Search for the cell housing the specified text and yield its [x, y] center coordinate. 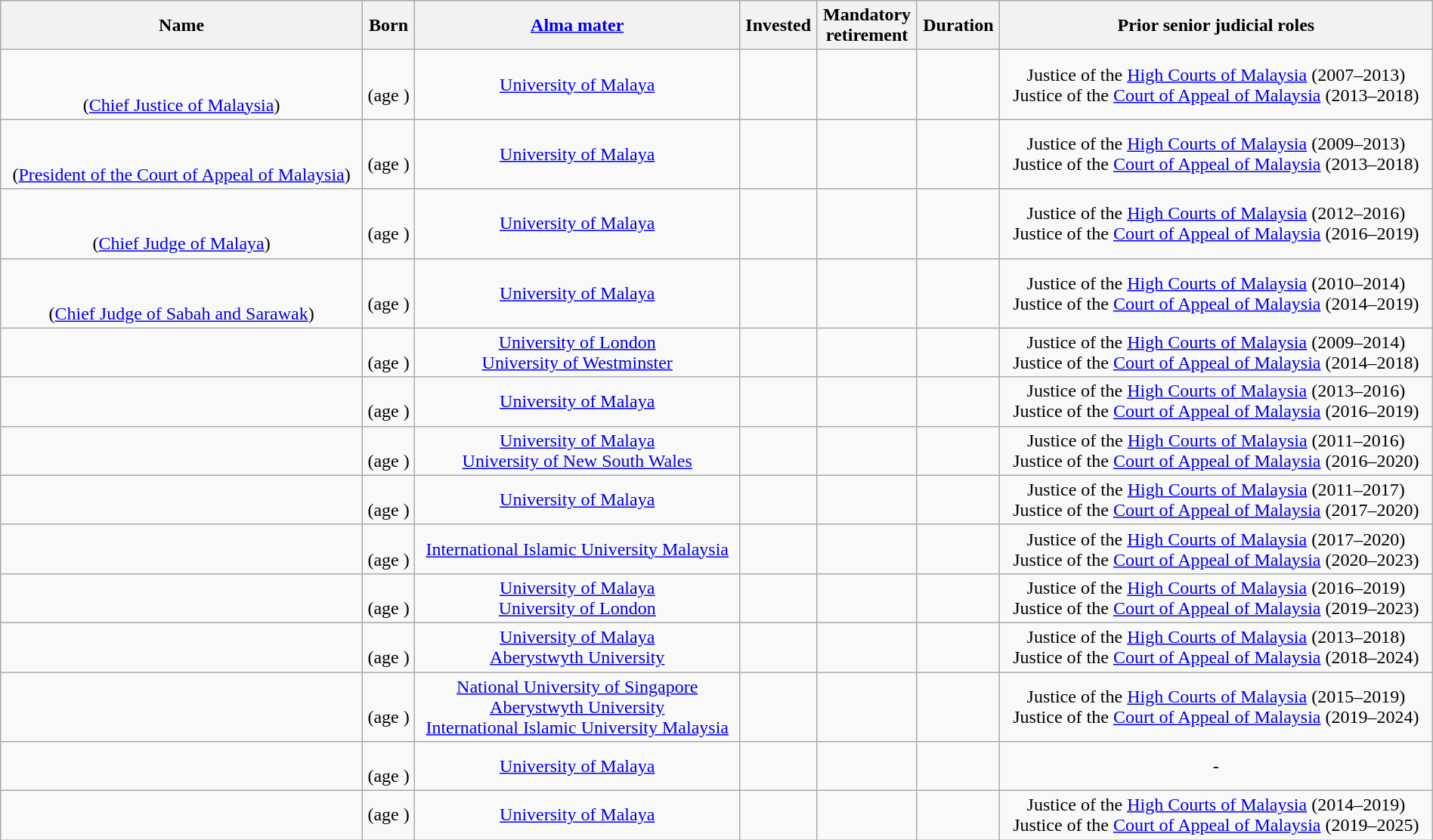
Justice of the High Courts of Malaysia (2009–2014)Justice of the Court of Appeal of Malaysia (2014–2018) [1215, 352]
Invested [778, 26]
Justice of the High Courts of Malaysia (2011–2016)Justice of the Court of Appeal of Malaysia (2016–2020) [1215, 450]
University of MalayaUniversity of London [577, 598]
Justice of the High Courts of Malaysia (2017–2020)Justice of the Court of Appeal of Malaysia (2020–2023) [1215, 548]
Justice of the High Courts of Malaysia (2014–2019)Justice of the Court of Appeal of Malaysia (2019–2025) [1215, 816]
Justice of the High Courts of Malaysia (2010–2014)Justice of the Court of Appeal of Malaysia (2014–2019) [1215, 293]
(President of the Court of Appeal of Malaysia) [181, 154]
Mandatoryretirement [868, 26]
Born [388, 26]
Justice of the High Courts of Malaysia (2013–2018)Justice of the Court of Appeal of Malaysia (2018–2024) [1215, 647]
Justice of the High Courts of Malaysia (2015–2019)Justice of the Court of Appeal of Malaysia (2019–2024) [1215, 707]
Justice of the High Courts of Malaysia (2007–2013)Justice of the Court of Appeal of Malaysia (2013–2018) [1215, 85]
- [1215, 766]
Duration [958, 26]
University of MalayaUniversity of New South Wales [577, 450]
University of LondonUniversity of Westminster [577, 352]
Justice of the High Courts of Malaysia (2016–2019)Justice of the Court of Appeal of Malaysia (2019–2023) [1215, 598]
Justice of the High Courts of Malaysia (2013–2016)Justice of the Court of Appeal of Malaysia (2016–2019) [1215, 402]
Justice of the High Courts of Malaysia (2009–2013)Justice of the Court of Appeal of Malaysia (2013–2018) [1215, 154]
Name [181, 26]
Justice of the High Courts of Malaysia (2012–2016)Justice of the Court of Appeal of Malaysia (2016–2019) [1215, 224]
(Chief Justice of Malaysia) [181, 85]
Prior senior judicial roles [1215, 26]
Justice of the High Courts of Malaysia (2011–2017)Justice of the Court of Appeal of Malaysia (2017–2020) [1215, 500]
(Chief Judge of Sabah and Sarawak) [181, 293]
Alma mater [577, 26]
University of MalayaAberystwyth University [577, 647]
International Islamic University Malaysia [577, 548]
(Chief Judge of Malaya) [181, 224]
National University of SingaporeAberystwyth UniversityInternational Islamic University Malaysia [577, 707]
